For the text-containing cell, return its midpoint in (X, Y) coordinate format. 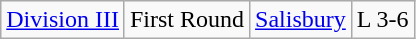
L 3-6 (382, 20)
First Round (186, 20)
Division III (63, 20)
Salisbury (301, 20)
